From the cell containing the given text, extract its center point as [x, y] coordinate. 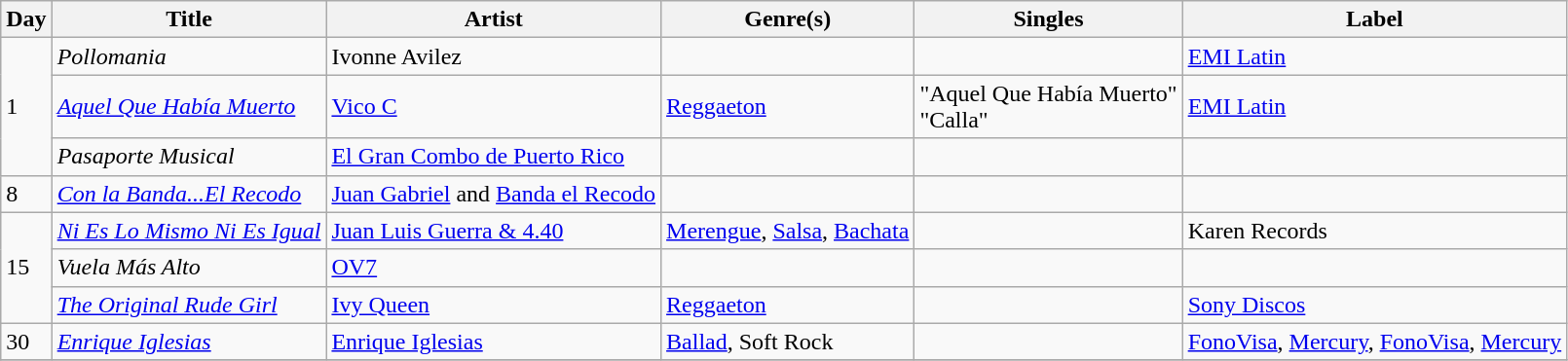
30 [26, 342]
Artist [494, 19]
Con la Banda...El Recodo [189, 194]
1 [26, 107]
Juan Luis Guerra & 4.40 [494, 231]
"Aquel Que Había Muerto""Calla" [1048, 107]
15 [26, 268]
Genre(s) [788, 19]
8 [26, 194]
Sony Discos [1375, 305]
Pasaporte Musical [189, 157]
Label [1375, 19]
Title [189, 19]
Merengue, Salsa, Bachata [788, 231]
Ballad, Soft Rock [788, 342]
Karen Records [1375, 231]
Juan Gabriel and Banda el Recodo [494, 194]
OV7 [494, 268]
Ni Es Lo Mismo Ni Es Igual [189, 231]
Ivy Queen [494, 305]
FonoVisa, Mercury, FonoVisa, Mercury [1375, 342]
Vico C [494, 107]
The Original Rude Girl [189, 305]
Pollomania [189, 56]
El Gran Combo de Puerto Rico [494, 157]
Day [26, 19]
Aquel Que Había Muerto [189, 107]
Vuela Más Alto [189, 268]
Ivonne Avilez [494, 56]
Singles [1048, 19]
